Capture the cell that displays the provided text and extract its [x, y] central coordinate. 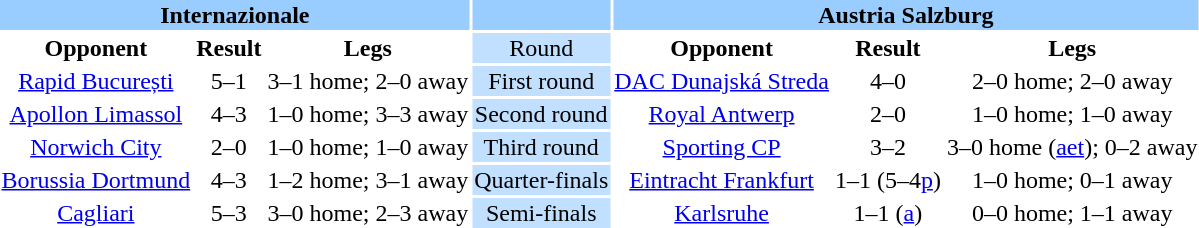
Royal Antwerp [722, 114]
Cagliari [96, 213]
Rapid București [96, 81]
1–0 home; 3–3 away [368, 114]
Austria Salzburg [906, 15]
Borussia Dortmund [96, 180]
Apollon Limassol [96, 114]
Round [542, 48]
1–1 (5–4p) [888, 180]
Quarter-finals [542, 180]
1–2 home; 3–1 away [368, 180]
5–3 [229, 213]
3–1 home; 2–0 away [368, 81]
1–1 (a) [888, 213]
Second round [542, 114]
Sporting CP [722, 147]
Semi-finals [542, 213]
3–0 home; 2–3 away [368, 213]
Karlsruhe [722, 213]
3–2 [888, 147]
Norwich City [96, 147]
Internazionale [235, 15]
4–0 [888, 81]
Eintracht Frankfurt [722, 180]
DAC Dunajská Streda [722, 81]
3–0 home (aet); 0–2 away [1072, 147]
0–0 home; 1–1 away [1072, 213]
Third round [542, 147]
1–0 home; 0–1 away [1072, 180]
2–0 home; 2–0 away [1072, 81]
5–1 [229, 81]
First round [542, 81]
